Determine the (x, y) coordinate at the center of the cell enclosing the given text.  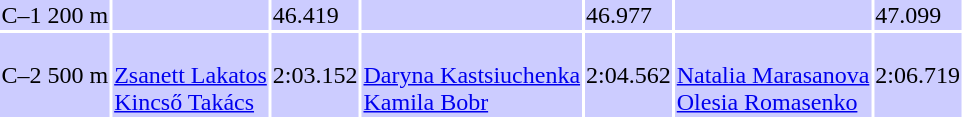
2:06.719 (918, 75)
Zsanett LakatosKincső Takács (191, 75)
C–2 500 m (55, 75)
46.977 (629, 15)
Natalia MarasanovaOlesia Romasenko (773, 75)
C–1 200 m (55, 15)
2:03.152 (315, 75)
Daryna KastsiuchenkaKamila Bobr (472, 75)
46.419 (315, 15)
47.099 (918, 15)
2:04.562 (629, 75)
